Locate the cell with the specified text and output its (X, Y) center coordinate. 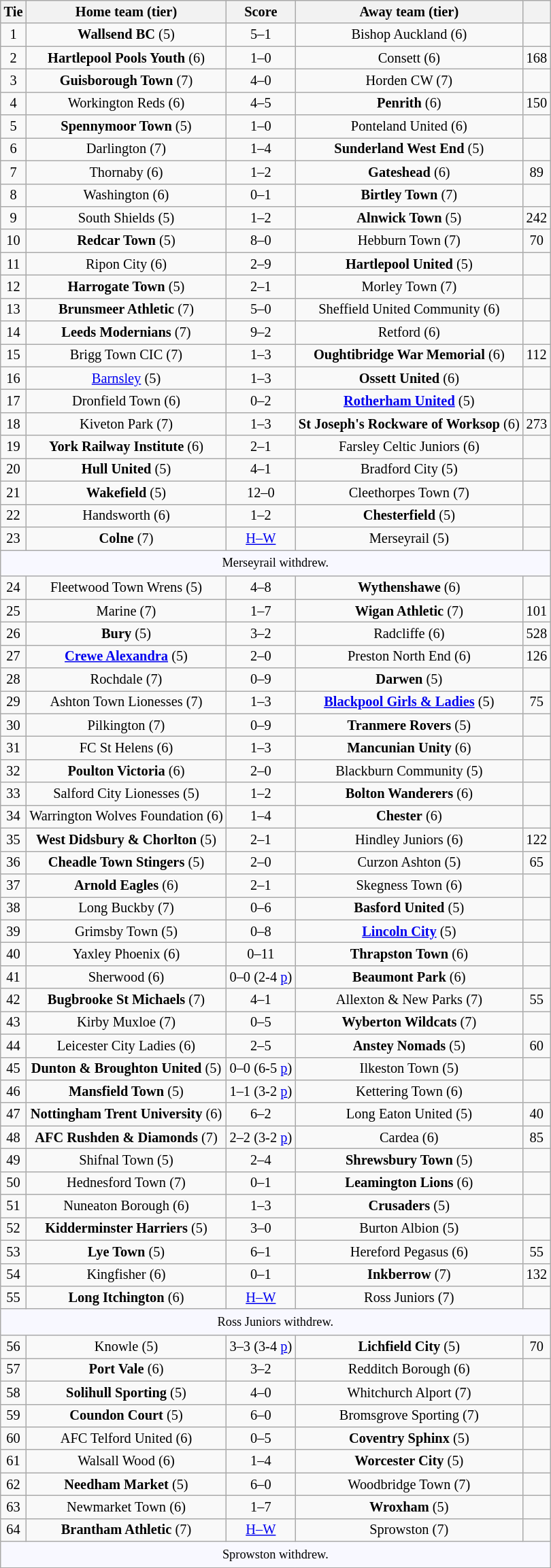
18 (14, 424)
101 (537, 611)
Wyberton Wildcats (7) (410, 1022)
Hereford Pegasus (6) (410, 1252)
Long Itchington (6) (126, 1297)
Blackburn Community (5) (410, 771)
Handsworth (6) (126, 516)
62 (14, 1484)
Wroxham (5) (410, 1507)
38 (14, 908)
59 (14, 1416)
Merseyrail (5) (410, 538)
Worcester City (5) (410, 1461)
Needham Market (5) (126, 1484)
56 (14, 1347)
Brantham Athletic (7) (126, 1530)
Dunton & Broughton United (5) (126, 1069)
45 (14, 1069)
Lye Town (5) (126, 1252)
Ripon City (6) (126, 264)
Nuneaton Borough (6) (126, 1206)
Port Vale (6) (126, 1369)
Leeds Modernians (7) (126, 333)
65 (537, 863)
132 (537, 1275)
39 (14, 931)
York Railway Institute (6) (126, 447)
22 (14, 516)
Grimsby Town (5) (126, 931)
16 (14, 378)
Mancunian Unity (6) (410, 748)
63 (14, 1507)
Basford United (5) (410, 908)
30 (14, 725)
17 (14, 401)
Sheffield United Community (6) (410, 310)
35 (14, 839)
Hebburn Town (7) (410, 241)
0–8 (261, 931)
Kiveton Park (7) (126, 424)
Bishop Auckland (6) (410, 35)
33 (14, 794)
St Joseph's Rockware of Worksop (6) (410, 424)
Preston North End (6) (410, 656)
Ilkeston Town (5) (410, 1069)
29 (14, 702)
Bromsgrove Sporting (7) (410, 1416)
AFC Telford United (6) (126, 1438)
2 (14, 58)
34 (14, 816)
Horden CW (7) (410, 80)
Rochdale (7) (126, 680)
Radcliffe (6) (410, 633)
Consett (6) (410, 58)
0–0 (6-5 p) (261, 1069)
150 (537, 103)
Mansfield Town (5) (126, 1091)
5–1 (261, 35)
7 (14, 172)
Thrapston Town (6) (410, 954)
Shifnal Town (5) (126, 1160)
21 (14, 493)
Alnwick Town (5) (410, 218)
4 (14, 103)
5 (14, 127)
Ross Juniors withdrew. (275, 1322)
Merseyrail withdrew. (275, 563)
20 (14, 469)
89 (537, 172)
Retford (6) (410, 333)
Curzon Ashton (5) (410, 863)
Redcar Town (5) (126, 241)
23 (14, 538)
9 (14, 218)
6–2 (261, 1114)
Colne (7) (126, 538)
28 (14, 680)
6 (14, 149)
Farsley Celtic Juniors (6) (410, 447)
0–11 (261, 954)
0–2 (261, 401)
112 (537, 355)
12–0 (261, 493)
Oughtibridge War Memorial (6) (410, 355)
37 (14, 885)
Harrogate Town (5) (126, 286)
Coundon Court (5) (126, 1416)
8–0 (261, 241)
Barnsley (5) (126, 378)
Shrewsbury Town (5) (410, 1160)
Darwen (5) (410, 680)
Anstey Nomads (5) (410, 1046)
31 (14, 748)
Whitchurch Alport (7) (410, 1392)
Kettering Town (6) (410, 1091)
Kidderminster Harriers (5) (126, 1229)
Bolton Wanderers (6) (410, 794)
AFC Rushden & Diamonds (7) (126, 1137)
9–2 (261, 333)
54 (14, 1275)
42 (14, 1000)
Redditch Borough (6) (410, 1369)
Wakefield (5) (126, 493)
25 (14, 611)
Ponteland United (6) (410, 127)
51 (14, 1206)
Hull United (5) (126, 469)
Salford City Lionesses (5) (126, 794)
Blackpool Girls & Ladies (5) (410, 702)
3–0 (261, 1229)
Cheadle Town Stingers (5) (126, 863)
Walsall Wood (6) (126, 1461)
Hednesford Town (7) (126, 1183)
58 (14, 1392)
Birtley Town (7) (410, 195)
Kingfisher (6) (126, 1275)
Tranmere Rovers (5) (410, 725)
Sprowston (7) (410, 1530)
Brigg Town CIC (7) (126, 355)
Marine (7) (126, 611)
273 (537, 424)
Leamington Lions (6) (410, 1183)
Allexton & New Parks (7) (410, 1000)
168 (537, 58)
South Shields (5) (126, 218)
19 (14, 447)
Sherwood (6) (126, 977)
Away team (tier) (410, 12)
4–5 (261, 103)
Bury (5) (126, 633)
Penrith (6) (410, 103)
242 (537, 218)
2–9 (261, 264)
12 (14, 286)
27 (14, 656)
0–0 (2-4 p) (261, 977)
FC St Helens (6) (126, 748)
0–6 (261, 908)
Home team (tier) (126, 12)
64 (14, 1530)
Nottingham Trent University (6) (126, 1114)
Hindley Juniors (6) (410, 839)
Pilkington (7) (126, 725)
2–2 (3-2 p) (261, 1137)
West Didsbury & Chorlton (5) (126, 839)
Rotherham United (5) (410, 401)
Poulton Victoria (6) (126, 771)
49 (14, 1160)
Guisborough Town (7) (126, 80)
24 (14, 588)
5–0 (261, 310)
Lichfield City (5) (410, 1347)
Bradford City (5) (410, 469)
6–1 (261, 1252)
Kirby Muxloe (7) (126, 1022)
Solihull Sporting (5) (126, 1392)
Wigan Athletic (7) (410, 611)
43 (14, 1022)
Arnold Eagles (6) (126, 885)
14 (14, 333)
57 (14, 1369)
Beaumont Park (6) (410, 977)
Wallsend BC (5) (126, 35)
Yaxley Phoenix (6) (126, 954)
528 (537, 633)
Lincoln City (5) (410, 931)
8 (14, 195)
85 (537, 1137)
122 (537, 839)
Cardea (6) (410, 1137)
Chester (6) (410, 816)
Coventry Sphinx (5) (410, 1438)
Dronfield Town (6) (126, 401)
Sprowston withdrew. (275, 1555)
11 (14, 264)
Long Buckby (7) (126, 908)
Score (261, 12)
50 (14, 1183)
52 (14, 1229)
47 (14, 1114)
Darlington (7) (126, 149)
1 (14, 35)
Workington Reds (6) (126, 103)
Skegness Town (6) (410, 885)
4–8 (261, 588)
Hartlepool United (5) (410, 264)
32 (14, 771)
48 (14, 1137)
13 (14, 310)
Gateshead (6) (410, 172)
Spennymoor Town (5) (126, 127)
1–1 (3-2 p) (261, 1091)
Morley Town (7) (410, 286)
Leicester City Ladies (6) (126, 1046)
Ossett United (6) (410, 378)
61 (14, 1461)
15 (14, 355)
Tie (14, 12)
Chesterfield (5) (410, 516)
Thornaby (6) (126, 172)
41 (14, 977)
46 (14, 1091)
3 (14, 80)
Ross Juniors (7) (410, 1297)
Newmarket Town (6) (126, 1507)
44 (14, 1046)
Sunderland West End (5) (410, 149)
10 (14, 241)
Crewe Alexandra (5) (126, 656)
Washington (6) (126, 195)
126 (537, 656)
Cleethorpes Town (7) (410, 493)
Burton Albion (5) (410, 1229)
Brunsmeer Athletic (7) (126, 310)
Bugbrooke St Michaels (7) (126, 1000)
2–4 (261, 1160)
Woodbridge Town (7) (410, 1484)
3–3 (3-4 p) (261, 1347)
Knowle (5) (126, 1347)
26 (14, 633)
Wythenshawe (6) (410, 588)
Inkberrow (7) (410, 1275)
Long Eaton United (5) (410, 1114)
Ashton Town Lionesses (7) (126, 702)
2–5 (261, 1046)
Fleetwood Town Wrens (5) (126, 588)
Warrington Wolves Foundation (6) (126, 816)
Hartlepool Pools Youth (6) (126, 58)
Crusaders (5) (410, 1206)
36 (14, 863)
53 (14, 1252)
75 (537, 702)
